Extract the (x, y) coordinate from the center of the cell holding the provided text.  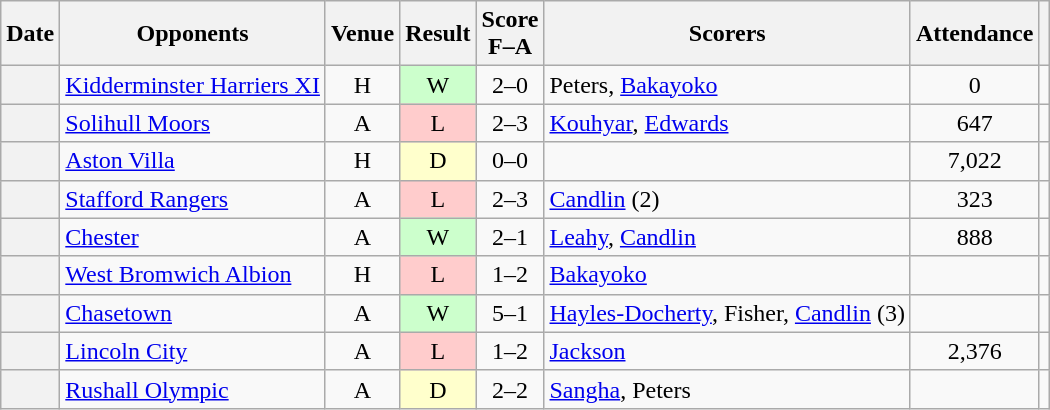
Scorers (727, 34)
888 (974, 237)
0–0 (510, 161)
7,022 (974, 161)
Hayles-Docherty, Fisher, Candlin (3) (727, 313)
Jackson (727, 351)
Venue (362, 34)
Chester (193, 237)
Aston Villa (193, 161)
Opponents (193, 34)
Leahy, Candlin (727, 237)
Chasetown (193, 313)
Peters, Bakayoko (727, 85)
Kouhyar, Edwards (727, 123)
2–0 (510, 85)
2,376 (974, 351)
Rushall Olympic (193, 389)
Lincoln City (193, 351)
ScoreF–A (510, 34)
Solihull Moors (193, 123)
Candlin (2) (727, 199)
Result (438, 34)
West Bromwich Albion (193, 275)
Kidderminster Harriers XI (193, 85)
Sangha, Peters (727, 389)
Bakayoko (727, 275)
2–2 (510, 389)
Date (30, 34)
647 (974, 123)
Stafford Rangers (193, 199)
Attendance (974, 34)
323 (974, 199)
0 (974, 85)
5–1 (510, 313)
2–1 (510, 237)
